Scan for the cell matching the given text and deliver its [X, Y] coordinate at center. 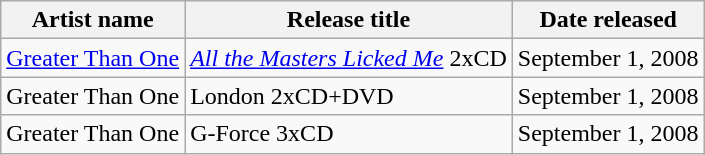
London 2xCD+DVD [349, 96]
Date released [608, 20]
All the Masters Licked Me 2xCD [349, 58]
G-Force 3xCD [349, 134]
Release title [349, 20]
Artist name [93, 20]
